For the text-containing cell, return its midpoint in [X, Y] coordinate format. 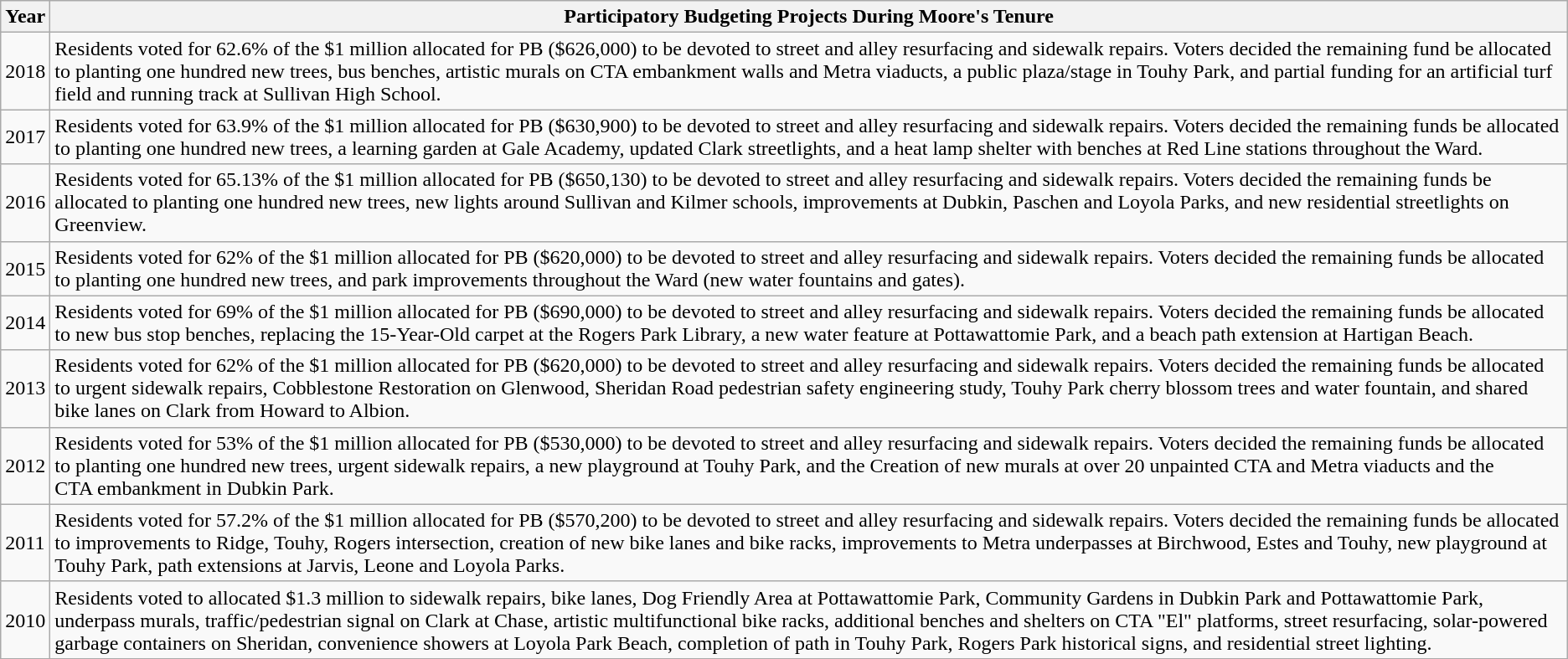
2010 [25, 620]
Year [25, 17]
2014 [25, 323]
Participatory Budgeting Projects During Moore's Tenure [809, 17]
2015 [25, 268]
2018 [25, 71]
2013 [25, 389]
2016 [25, 203]
2017 [25, 137]
2012 [25, 466]
2011 [25, 543]
